Provide the [X, Y] coordinate of the cell's center where the given text is located.  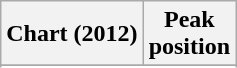
Chart (2012) [72, 34]
Peakposition [189, 34]
